From the cell containing the given text, extract its center point as (X, Y) coordinate. 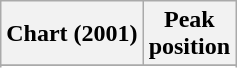
Chart (2001) (72, 34)
Peakposition (189, 34)
